Output the (x, y) coordinate of the center of the cell containing the given text.  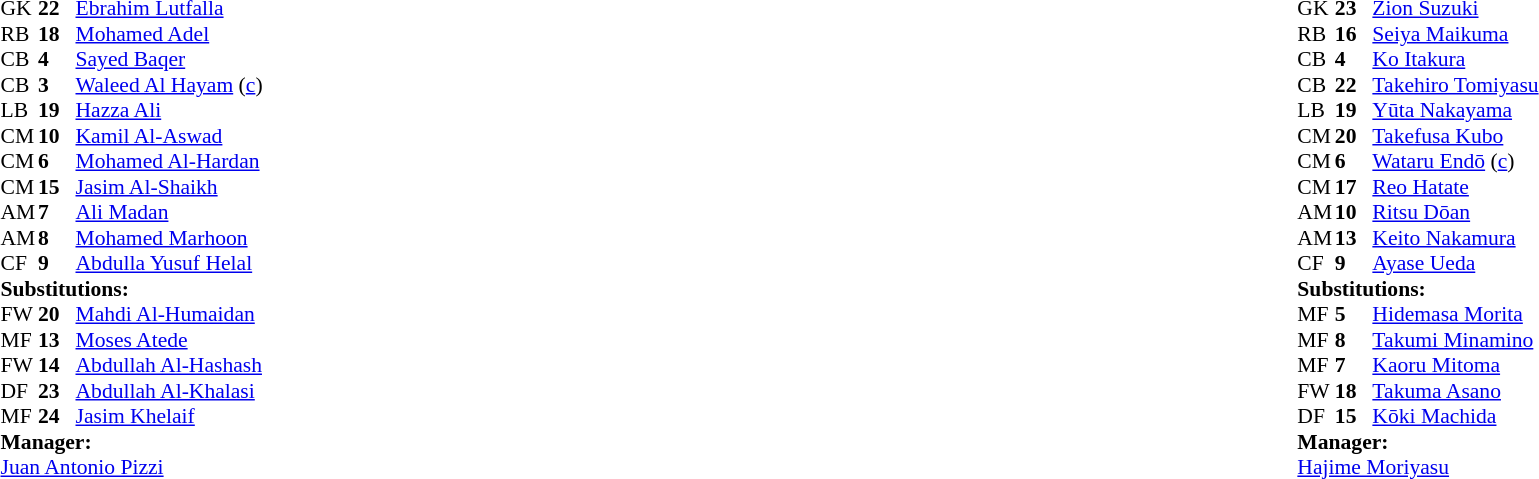
Abdullah Al-Hashash (170, 365)
Takumi Minamino (1455, 340)
Mohamed Al-Hardan (170, 161)
Abdulla Yusuf Helal (170, 263)
17 (1354, 187)
14 (57, 365)
Jasim Khelaif (170, 417)
Reo Hatate (1455, 187)
Takuma Asano (1455, 391)
Mahdi Al-Humaidan (170, 315)
5 (1354, 315)
Keito Nakamura (1455, 238)
16 (1354, 34)
Abdullah Al-Khalasi (170, 391)
23 (57, 391)
24 (57, 417)
Ko Itakura (1455, 59)
Mohamed Adel (170, 34)
Yūta Nakayama (1455, 111)
Takehiro Tomiyasu (1455, 85)
Seiya Maikuma (1455, 34)
Takefusa Kubo (1455, 136)
Ritsu Dōan (1455, 213)
Hidemasa Morita (1455, 315)
Sayed Baqer (170, 59)
3 (57, 85)
Waleed Al Hayam (c) (170, 85)
Mohamed Marhoon (170, 238)
Ali Madan (170, 213)
Ayase Ueda (1455, 263)
22 (1354, 85)
Hazza Ali (170, 111)
Kamil Al-Aswad (170, 136)
Wataru Endō (c) (1455, 161)
Kōki Machida (1455, 417)
Jasim Al-Shaikh (170, 187)
Kaoru Mitoma (1455, 365)
Moses Atede (170, 340)
